Pinpoint the cell where the given text exists, returning its (x, y) midpoint coordinate. 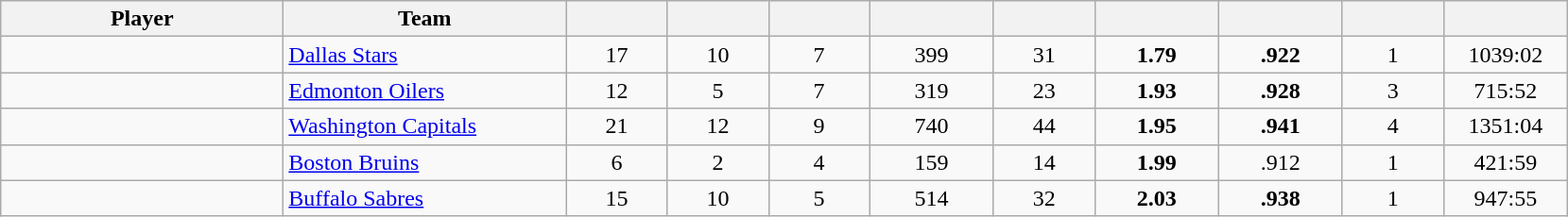
.941 (1280, 126)
Buffalo Sabres (425, 198)
.912 (1280, 162)
715:52 (1505, 91)
Washington Capitals (425, 126)
.938 (1280, 198)
399 (932, 55)
.928 (1280, 91)
15 (616, 198)
1.79 (1157, 55)
1.99 (1157, 162)
Dallas Stars (425, 55)
159 (932, 162)
31 (1043, 55)
17 (616, 55)
1.95 (1157, 126)
21 (616, 126)
2.03 (1157, 198)
9 (818, 126)
14 (1043, 162)
514 (932, 198)
1039:02 (1505, 55)
1351:04 (1505, 126)
421:59 (1505, 162)
44 (1043, 126)
Team (425, 19)
23 (1043, 91)
Player (142, 19)
3 (1393, 91)
Boston Bruins (425, 162)
740 (932, 126)
1.93 (1157, 91)
6 (616, 162)
2 (718, 162)
319 (932, 91)
.922 (1280, 55)
32 (1043, 198)
Edmonton Oilers (425, 91)
947:55 (1505, 198)
